Provide the (X, Y) coordinate of the cell's center where the given text is located.  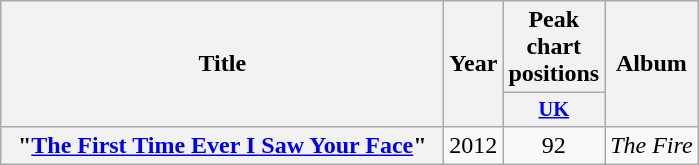
Title (222, 64)
"The First Time Ever I Saw Your Face" (222, 145)
Year (474, 64)
Peak chart positions (554, 47)
Album (652, 64)
2012 (474, 145)
92 (554, 145)
The Fire (652, 145)
UK (554, 110)
